Find where the given text appears and provide that cell's center as [X, Y] coordinate. 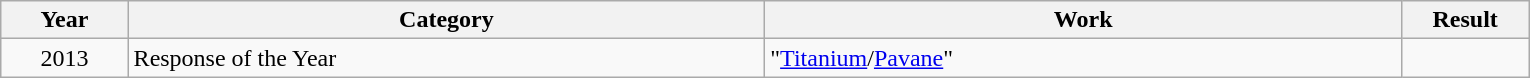
Category [446, 20]
Work [1084, 20]
Result [1464, 20]
Response of the Year [446, 58]
Year [64, 20]
2013 [64, 58]
"Titanium/Pavane" [1084, 58]
